Capture the cell that displays the provided text and extract its (X, Y) central coordinate. 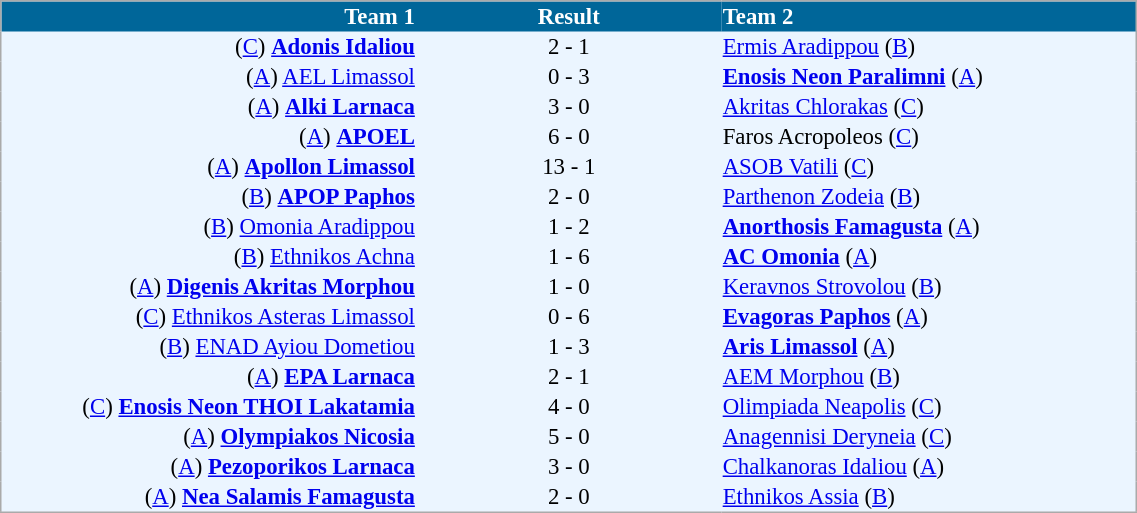
Team 2 (929, 16)
Faros Acropoleos (C) (929, 137)
1 - 2 (568, 227)
Team 1 (209, 16)
1 - 3 (568, 347)
1 - 0 (568, 287)
13 - 1 (568, 167)
Anagennisi Deryneia (C) (929, 437)
6 - 0 (568, 137)
4 - 0 (568, 407)
ASOB Vatili (C) (929, 167)
(B) ENAD Ayiou Dometiou (209, 347)
Aris Limassol (A) (929, 347)
Evagoras Paphos (A) (929, 317)
(C) Adonis Idaliou (209, 47)
(C) Enosis Neon THOI Lakatamia (209, 407)
(C) Ethnikos Asteras Limassol (209, 317)
Keravnos Strovolou (B) (929, 287)
(A) APOEL (209, 137)
(B) Omonia Aradippou (209, 227)
(A) Nea Salamis Famagusta (209, 497)
Ethnikos Assia (B) (929, 497)
Result (568, 16)
Parthenon Zodeia (B) (929, 197)
Anorthosis Famagusta (A) (929, 227)
AEM Morphou (B) (929, 377)
AC Omonia (A) (929, 257)
(B) APOP Paphos (209, 197)
(A) AEL Limassol (209, 77)
(A) Pezoporikos Larnaca (209, 467)
(B) Ethnikos Achna (209, 257)
1 - 6 (568, 257)
(A) EPA Larnaca (209, 377)
Akritas Chlorakas (C) (929, 107)
(A) Alki Larnaca (209, 107)
(A) Apollon Limassol (209, 167)
(A) Olympiakos Nicosia (209, 437)
Chalkanoras Idaliou (A) (929, 467)
Ermis Aradippou (B) (929, 47)
0 - 6 (568, 317)
5 - 0 (568, 437)
(A) Digenis Akritas Morphou (209, 287)
Enosis Neon Paralimni (A) (929, 77)
0 - 3 (568, 77)
Olimpiada Neapolis (C) (929, 407)
